Return [x, y] of the center of cell containing provided text 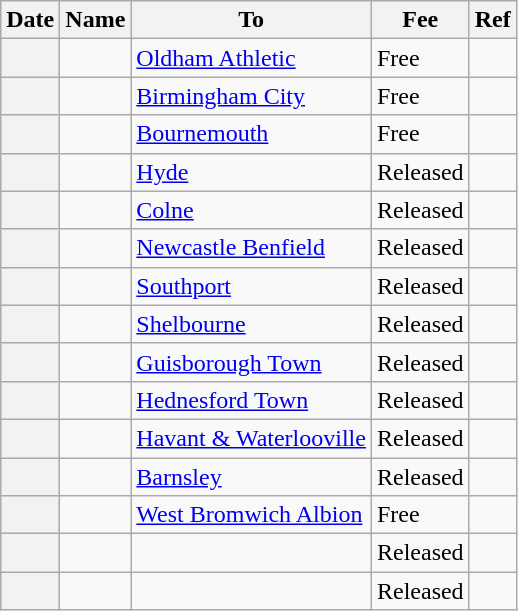
Oldham Athletic [252, 58]
Southport [252, 286]
West Bromwich Albion [252, 515]
Hyde [252, 172]
To [252, 20]
Birmingham City [252, 96]
Barnsley [252, 477]
Bournemouth [252, 134]
Name [96, 20]
Shelbourne [252, 324]
Colne [252, 210]
Ref [492, 20]
Date [30, 20]
Newcastle Benfield [252, 248]
Havant & Waterlooville [252, 438]
Hednesford Town [252, 400]
Fee [420, 20]
Guisborough Town [252, 362]
